From the cell containing the given text, extract its center point as [x, y] coordinate. 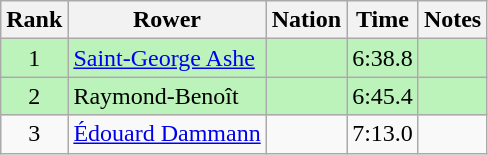
Édouard Dammann [167, 134]
3 [34, 134]
7:13.0 [383, 134]
Raymond-Benoît [167, 96]
1 [34, 58]
6:45.4 [383, 96]
Time [383, 20]
Rower [167, 20]
Rank [34, 20]
Notes [452, 20]
Saint-George Ashe [167, 58]
2 [34, 96]
Nation [306, 20]
6:38.8 [383, 58]
